Return the [X, Y] coordinate for the center point of the cell that contains the specified text.  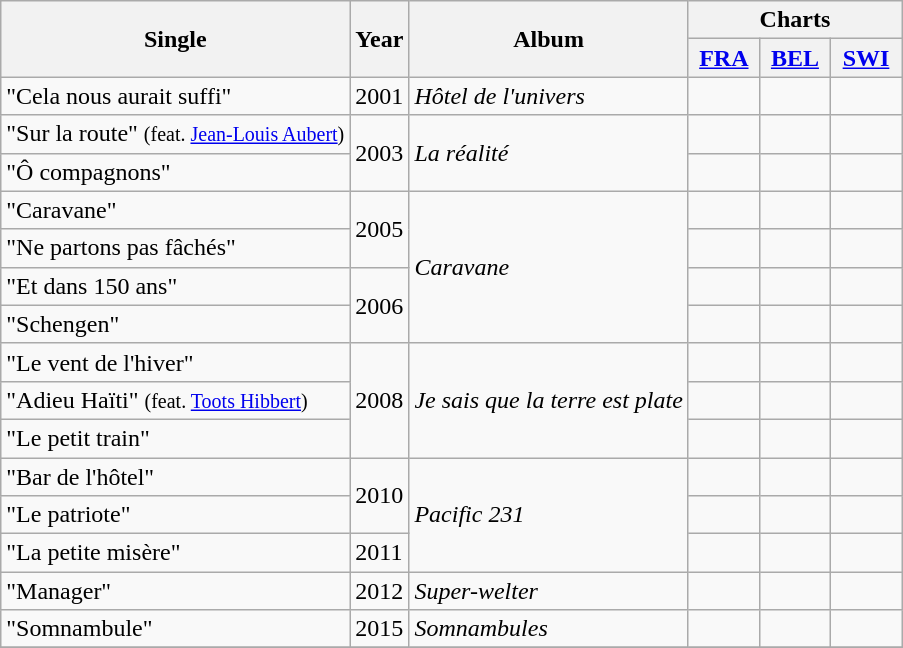
Single [176, 39]
"Bar de l'hôtel" [176, 477]
2005 [380, 229]
"Le patriote" [176, 515]
"Cela nous aurait suffi" [176, 96]
SWI [866, 58]
2003 [380, 153]
2015 [380, 629]
FRA [724, 58]
2001 [380, 96]
Je sais que la terre est plate [548, 400]
"Et dans 150 ans" [176, 286]
2010 [380, 496]
Album [548, 39]
Somnambules [548, 629]
Year [380, 39]
2008 [380, 400]
BEL [794, 58]
Charts [794, 20]
"Ne partons pas fâchés" [176, 248]
"Sur la route" (feat. Jean-Louis Aubert) [176, 134]
"Caravane" [176, 210]
"Le petit train" [176, 438]
La réalité [548, 153]
Pacific 231 [548, 515]
"Manager" [176, 591]
Hôtel de l'univers [548, 96]
2011 [380, 553]
"Schengen" [176, 324]
"Somnambule" [176, 629]
2006 [380, 305]
"Adieu Haïti" (feat. Toots Hibbert) [176, 400]
Caravane [548, 267]
2012 [380, 591]
"Ô compagnons" [176, 172]
"La petite misère" [176, 553]
"Le vent de l'hiver" [176, 362]
Super-welter [548, 591]
